Detect which cell encompasses the target text, then output its [X, Y] center coordinate. 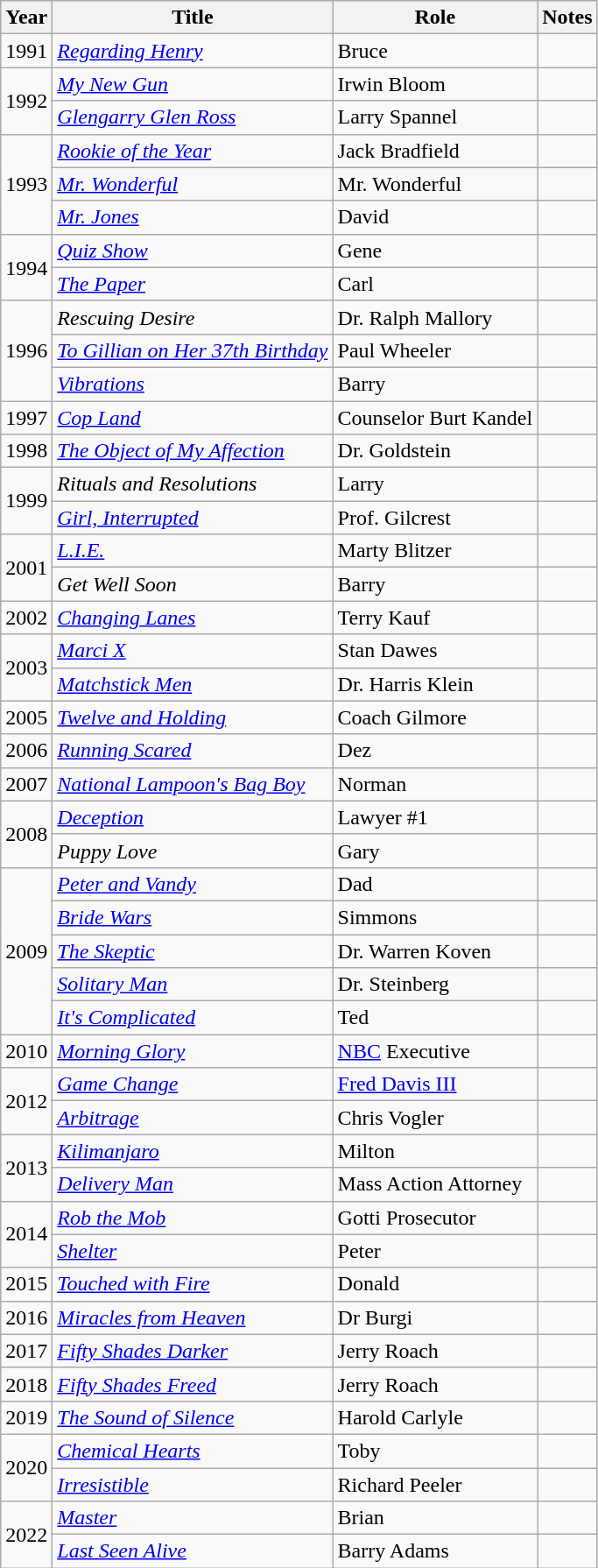
Arbitrage [193, 1118]
Dr. Harris Klein [435, 684]
Lawyer #1 [435, 817]
L.I.E. [193, 551]
2008 [26, 834]
Gotti Prosecutor [435, 1218]
Harold Carlyle [435, 1417]
Milton [435, 1151]
2006 [26, 751]
2003 [26, 667]
To Gillian on Her 37th Birthday [193, 350]
Vibrations [193, 384]
2020 [26, 1467]
Carl [435, 284]
Running Scared [193, 751]
Title [193, 18]
Year [26, 18]
Twelve and Holding [193, 717]
Fred Davis III [435, 1084]
1999 [26, 501]
Dr. Ralph Mallory [435, 317]
Master [193, 1518]
Dr Burgi [435, 1317]
2005 [26, 717]
2009 [26, 950]
Donald [435, 1284]
Fifty Shades Freed [193, 1384]
Norman [435, 784]
Richard Peeler [435, 1485]
Quiz Show [193, 251]
Cop Land [193, 418]
2012 [26, 1101]
Mass Action Attorney [435, 1184]
2007 [26, 784]
David [435, 217]
The Object of My Affection [193, 451]
Dad [435, 884]
2015 [26, 1284]
Rob the Mob [193, 1218]
Game Change [193, 1084]
Girl, Interrupted [193, 518]
Puppy Love [193, 851]
Peter and Vandy [193, 884]
Gary [435, 851]
Gene [435, 251]
1996 [26, 350]
Rookie of the Year [193, 151]
2022 [26, 1535]
NBC Executive [435, 1051]
Glengarry Glen Ross [193, 117]
Kilimanjaro [193, 1151]
Miracles from Heaven [193, 1317]
Fifty Shades Darker [193, 1351]
Touched with Fire [193, 1284]
Stan Dawes [435, 651]
Chemical Hearts [193, 1451]
1998 [26, 451]
Barry Adams [435, 1551]
The Sound of Silence [193, 1417]
Deception [193, 817]
Changing Lanes [193, 618]
National Lampoon's Bag Boy [193, 784]
2018 [26, 1384]
2017 [26, 1351]
2002 [26, 618]
2019 [26, 1417]
2010 [26, 1051]
Solitary Man [193, 985]
Paul Wheeler [435, 350]
Jack Bradfield [435, 151]
The Skeptic [193, 950]
Rescuing Desire [193, 317]
Terry Kauf [435, 618]
Chris Vogler [435, 1118]
Dr. Warren Koven [435, 950]
Notes [567, 18]
1992 [26, 101]
Simmons [435, 917]
Last Seen Alive [193, 1551]
1993 [26, 184]
Toby [435, 1451]
Marci X [193, 651]
2016 [26, 1317]
Peter [435, 1251]
Bride Wars [193, 917]
Rituals and Resolutions [193, 484]
1994 [26, 267]
Prof. Gilcrest [435, 518]
Regarding Henry [193, 51]
Dez [435, 751]
Irwin Bloom [435, 84]
Counselor Burt Kandel [435, 418]
It's Complicated [193, 1018]
My New Gun [193, 84]
Brian [435, 1518]
Dr. Goldstein [435, 451]
2001 [26, 568]
Irresistible [193, 1485]
The Paper [193, 284]
Get Well Soon [193, 584]
Role [435, 18]
2014 [26, 1234]
Larry [435, 484]
Matchstick Men [193, 684]
1997 [26, 418]
Delivery Man [193, 1184]
Morning Glory [193, 1051]
Shelter [193, 1251]
1991 [26, 51]
Coach Gilmore [435, 717]
Dr. Steinberg [435, 985]
Ted [435, 1018]
Marty Blitzer [435, 551]
2013 [26, 1168]
Mr. Jones [193, 217]
Bruce [435, 51]
Larry Spannel [435, 117]
